Provide the [x, y] coordinate of the cell's center where the given text is located.  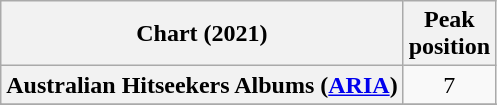
Chart (2021) [202, 34]
7 [449, 85]
Peakposition [449, 34]
Australian Hitseekers Albums (ARIA) [202, 85]
